Return (x, y) of the center of cell containing provided text 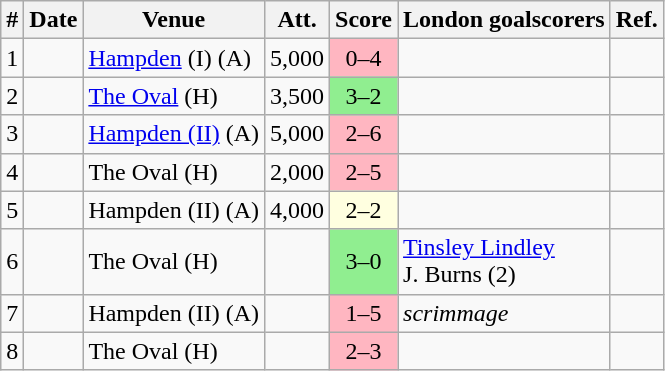
3,500 (298, 96)
Hampden (I) (A) (174, 58)
2 (12, 96)
Tinsley Lindley J. Burns (2) (504, 262)
4,000 (298, 210)
2–3 (364, 351)
# (12, 20)
3–0 (364, 262)
7 (12, 313)
2,000 (298, 172)
4 (12, 172)
Date (54, 20)
3 (12, 134)
3–2 (364, 96)
2–5 (364, 172)
6 (12, 262)
1–5 (364, 313)
5 (12, 210)
0–4 (364, 58)
Score (364, 20)
Ref. (636, 20)
scrimmage (504, 313)
London goalscorers (504, 20)
Att. (298, 20)
Venue (174, 20)
2–6 (364, 134)
2–2 (364, 210)
8 (12, 351)
1 (12, 58)
